For the text-containing cell, return its midpoint in [X, Y] coordinate format. 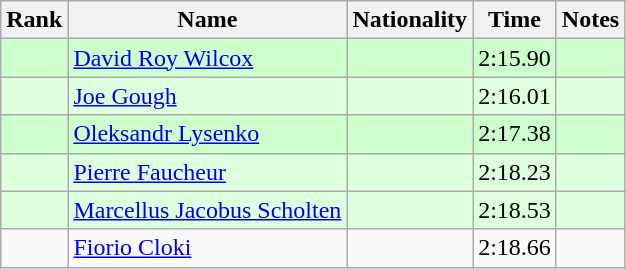
2:18.53 [515, 210]
2:16.01 [515, 96]
Fiorio Cloki [208, 248]
David Roy Wilcox [208, 58]
Name [208, 20]
Time [515, 20]
Oleksandr Lysenko [208, 134]
Nationality [410, 20]
2:18.23 [515, 172]
Joe Gough [208, 96]
2:17.38 [515, 134]
Notes [590, 20]
2:15.90 [515, 58]
2:18.66 [515, 248]
Rank [34, 20]
Marcellus Jacobus Scholten [208, 210]
Pierre Faucheur [208, 172]
